Locate the cell with the specified text and output its [x, y] center coordinate. 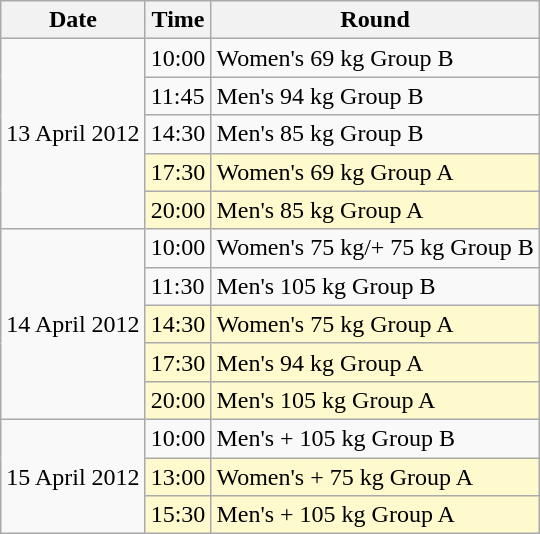
13:00 [178, 477]
15 April 2012 [73, 476]
Men's 105 kg Group B [375, 286]
Men's + 105 kg Group A [375, 515]
Women's 75 kg/+ 75 kg Group B [375, 248]
Women's 69 kg Group B [375, 58]
14 April 2012 [73, 324]
Date [73, 20]
Time [178, 20]
Women's 75 kg Group A [375, 324]
13 April 2012 [73, 134]
Men's 94 kg Group B [375, 96]
Round [375, 20]
Men's 105 kg Group A [375, 400]
Women's + 75 kg Group A [375, 477]
11:30 [178, 286]
11:45 [178, 96]
Men's + 105 kg Group B [375, 438]
Men's 85 kg Group A [375, 210]
Men's 94 kg Group A [375, 362]
15:30 [178, 515]
Men's 85 kg Group B [375, 134]
Women's 69 kg Group A [375, 172]
